Determine the [x, y] coordinate at the center of the cell enclosing the given text.  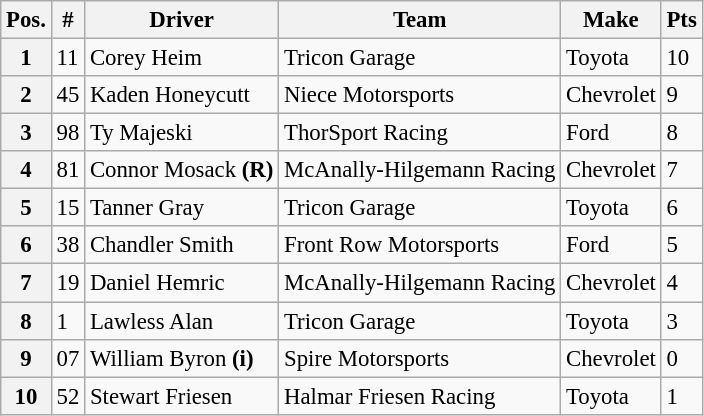
38 [68, 245]
Ty Majeski [182, 133]
Spire Motorsports [420, 358]
Tanner Gray [182, 208]
52 [68, 396]
15 [68, 208]
Front Row Motorsports [420, 245]
Make [611, 20]
07 [68, 358]
2 [26, 95]
19 [68, 283]
11 [68, 58]
81 [68, 170]
Kaden Honeycutt [182, 95]
Pos. [26, 20]
Connor Mosack (R) [182, 170]
Pts [682, 20]
0 [682, 358]
Corey Heim [182, 58]
Lawless Alan [182, 321]
# [68, 20]
45 [68, 95]
William Byron (i) [182, 358]
Driver [182, 20]
ThorSport Racing [420, 133]
98 [68, 133]
Halmar Friesen Racing [420, 396]
Chandler Smith [182, 245]
Team [420, 20]
Stewart Friesen [182, 396]
Daniel Hemric [182, 283]
Niece Motorsports [420, 95]
